For the text-containing cell, return its midpoint in (x, y) coordinate format. 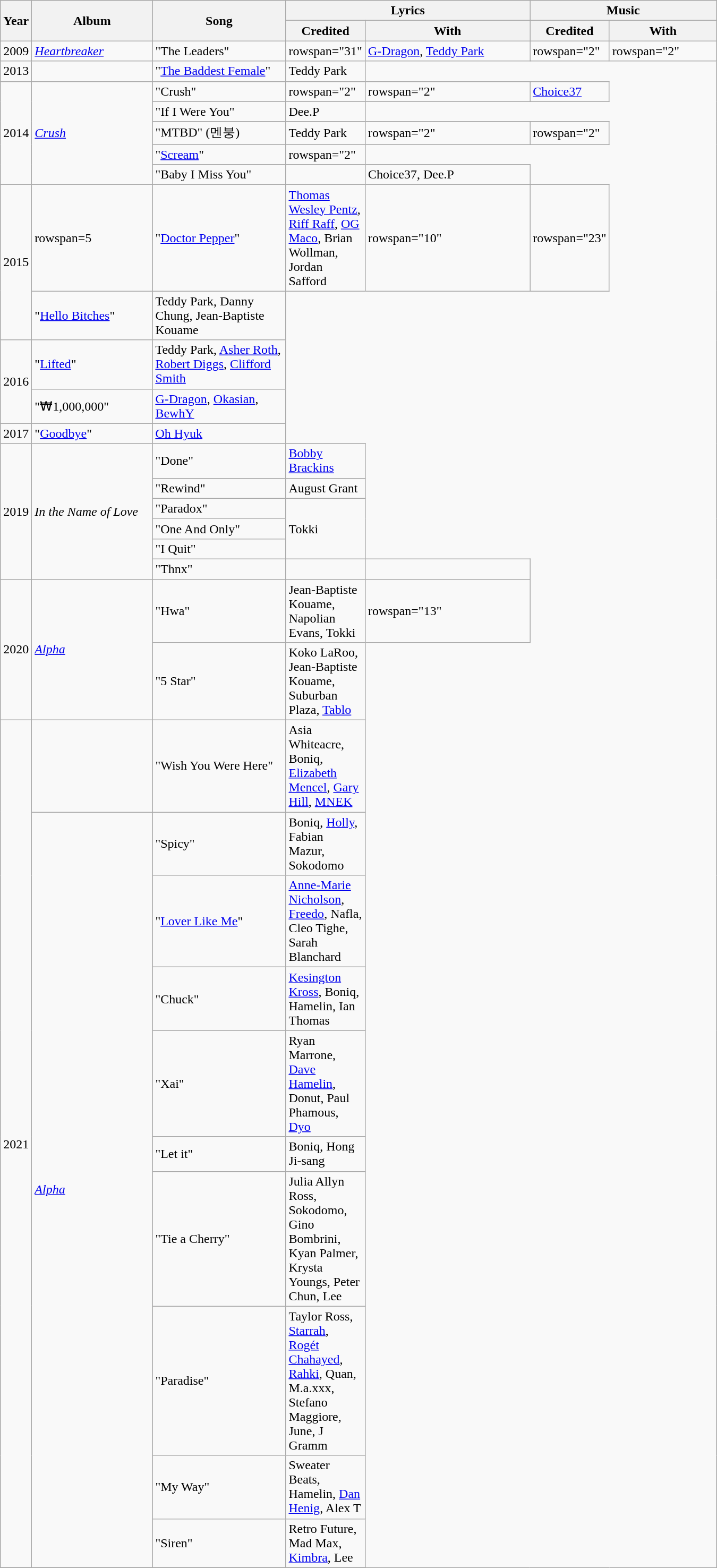
2016 (16, 381)
Choice37, Dee.P (447, 175)
"Siren" (219, 1543)
"Chuck" (219, 999)
"One And Only" (219, 529)
2013 (16, 71)
Heartbreaker (92, 51)
Crush (92, 133)
Teddy Park, Danny Chung, Jean-Baptiste Kouame (219, 316)
Lyrics (408, 11)
Tokki (326, 529)
Year (16, 21)
Dee.P (326, 112)
"Lover Like Me" (219, 921)
"Tie a Cherry" (219, 1239)
2019 (16, 511)
"Hwa" (219, 611)
"Xai" (219, 1084)
G-Dragon, Okasian, BewhY (219, 406)
2014 (16, 133)
"Lifted" (92, 364)
Oh Hyuk (219, 433)
Retro Future, Mad Max, Kimbra, Lee (326, 1543)
rowspan="10" (447, 238)
2015 (16, 262)
2021 (16, 1144)
"Baby I Miss You" (219, 175)
"Let it" (219, 1154)
Song (219, 21)
"Rewind" (219, 488)
"5 Star" (219, 681)
"MTBD" (멘붕) (219, 133)
Sweater Beats, Hamelin, Dan Henig, Alex T (326, 1487)
Anne-Marie Nicholson, Freedo, Nafla, Cleo Tighe, Sarah Blanchard (326, 921)
"Spicy" (219, 843)
rowspan="23" (570, 238)
"Wish You Were Here" (219, 766)
August Grant (326, 488)
"₩1,000,000" (92, 406)
Music (624, 11)
Taylor Ross, Starrah, Rogét Chahayed, Rahki, Quan, M.a.xxx, Stefano Maggiore, June, J Gramm (326, 1381)
"Paradox" (219, 508)
Thomas Wesley Pentz, Riff Raff, OG Maco, Brian Wollman, Jordan Safford (326, 238)
In the Name of Love (92, 511)
"Crush" (219, 91)
Koko LaRoo, Jean-Baptiste Kouame, Suburban Plaza, Tablo (326, 681)
"Done" (219, 461)
Julia Allyn Ross, Sokodomo, Gino Bombrini, Kyan Palmer, Krysta Youngs, Peter Chun, Lee (326, 1239)
rowspan=5 (92, 238)
2009 (16, 51)
Asia Whiteacre, Boniq, Elizabeth Mencel, Gary Hill, MNEK (326, 766)
"Doctor Pepper" (219, 238)
rowspan="13" (447, 611)
Album (92, 21)
"Thnx" (219, 569)
Teddy Park, Asher Roth, Robert Diggs, Clifford Smith (219, 364)
2017 (16, 433)
Boniq, Hong Ji-sang (326, 1154)
"My Way" (219, 1487)
"Hello Bitches" (92, 316)
Bobby Brackins (326, 461)
"Scream" (219, 155)
"I Quit" (219, 549)
2020 (16, 649)
"If I Were You" (219, 112)
"Goodbye" (92, 433)
"The Leaders" (219, 51)
"The Baddest Female" (219, 71)
rowspan="31" (326, 51)
Choice37 (570, 91)
G-Dragon, Teddy Park (447, 51)
Kesington Kross, Boniq, Hamelin, Ian Thomas (326, 999)
Jean-Baptiste Kouame, Napolian Evans, Tokki (326, 611)
Boniq, Holly, Fabian Mazur, Sokodomo (326, 843)
Ryan Marrone, Dave Hamelin, Donut, Paul Phamous, Dyo (326, 1084)
"Paradise" (219, 1381)
